Provide the [x, y] coordinate of the cell's center where the given text is located.  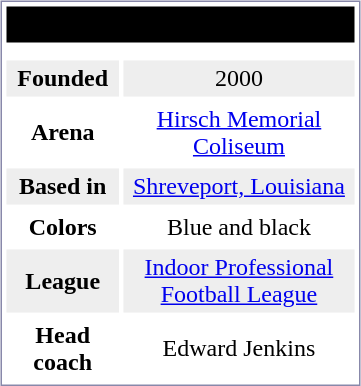
Based in [62, 186]
Founded [62, 78]
Shreveport, Louisiana [238, 186]
Edward Jenkins [238, 348]
Head coach [62, 348]
2000 [238, 78]
Colors [62, 227]
Blue and black [238, 227]
Arena [62, 132]
Hirsch Memorial Coliseum [238, 132]
League [62, 282]
Shreveport-Bossier Bombers [180, 24]
Indoor Professional Football League [238, 282]
